Find where the given text appears and provide that cell's center as [X, Y] coordinate. 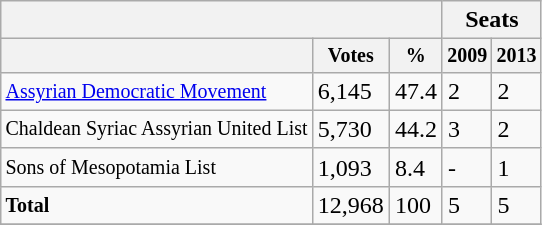
% [416, 56]
1,093 [350, 167]
2013 [516, 56]
1 [516, 167]
Chaldean Syriac Assyrian United List [157, 129]
3 [466, 129]
44.2 [416, 129]
Total [157, 205]
12,968 [350, 205]
Assyrian Democratic Movement [157, 91]
Sons of Mesopotamia List [157, 167]
6,145 [350, 91]
2009 [466, 56]
8.4 [416, 167]
47.4 [416, 91]
Votes [350, 56]
100 [416, 205]
Seats [492, 20]
5,730 [350, 129]
- [466, 167]
